For the text-containing cell, return its midpoint in (X, Y) coordinate format. 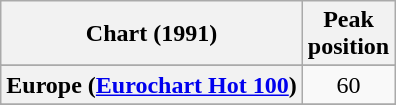
Chart (1991) (152, 34)
60 (348, 85)
Peakposition (348, 34)
Europe (Eurochart Hot 100) (152, 85)
